Capture the cell that displays the provided text and extract its [x, y] central coordinate. 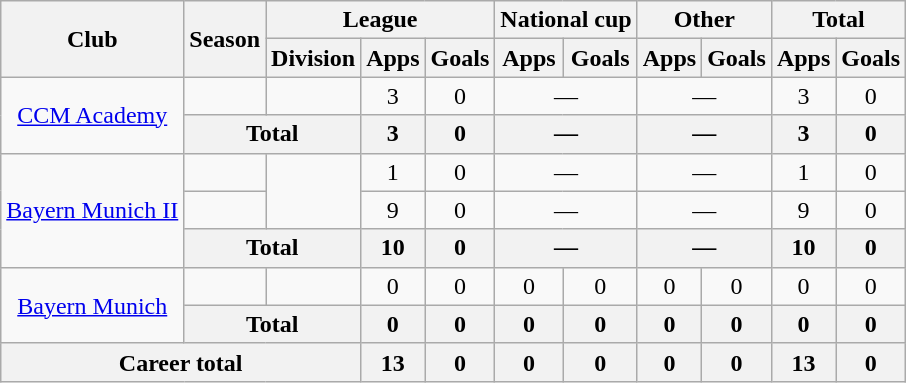
Bayern Munich II [92, 210]
Other [704, 20]
Division [314, 58]
Club [92, 39]
Bayern Munich [92, 305]
Season [225, 39]
Career total [181, 362]
CCM Academy [92, 115]
League [380, 20]
National cup [566, 20]
